Detect which cell encompasses the target text, then output its (X, Y) center coordinate. 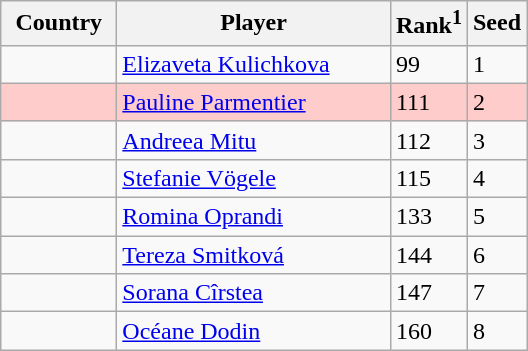
111 (428, 102)
160 (428, 331)
1 (496, 64)
Rank1 (428, 24)
133 (428, 217)
112 (428, 140)
Elizaveta Kulichkova (254, 64)
8 (496, 331)
Seed (496, 24)
7 (496, 293)
Sorana Cîrstea (254, 293)
Océane Dodin (254, 331)
3 (496, 140)
Stefanie Vögele (254, 178)
Andreea Mitu (254, 140)
Player (254, 24)
115 (428, 178)
147 (428, 293)
6 (496, 255)
Pauline Parmentier (254, 102)
2 (496, 102)
Romina Oprandi (254, 217)
Country (59, 24)
99 (428, 64)
Tereza Smitková (254, 255)
144 (428, 255)
5 (496, 217)
4 (496, 178)
